Capture the cell that displays the provided text and extract its [X, Y] central coordinate. 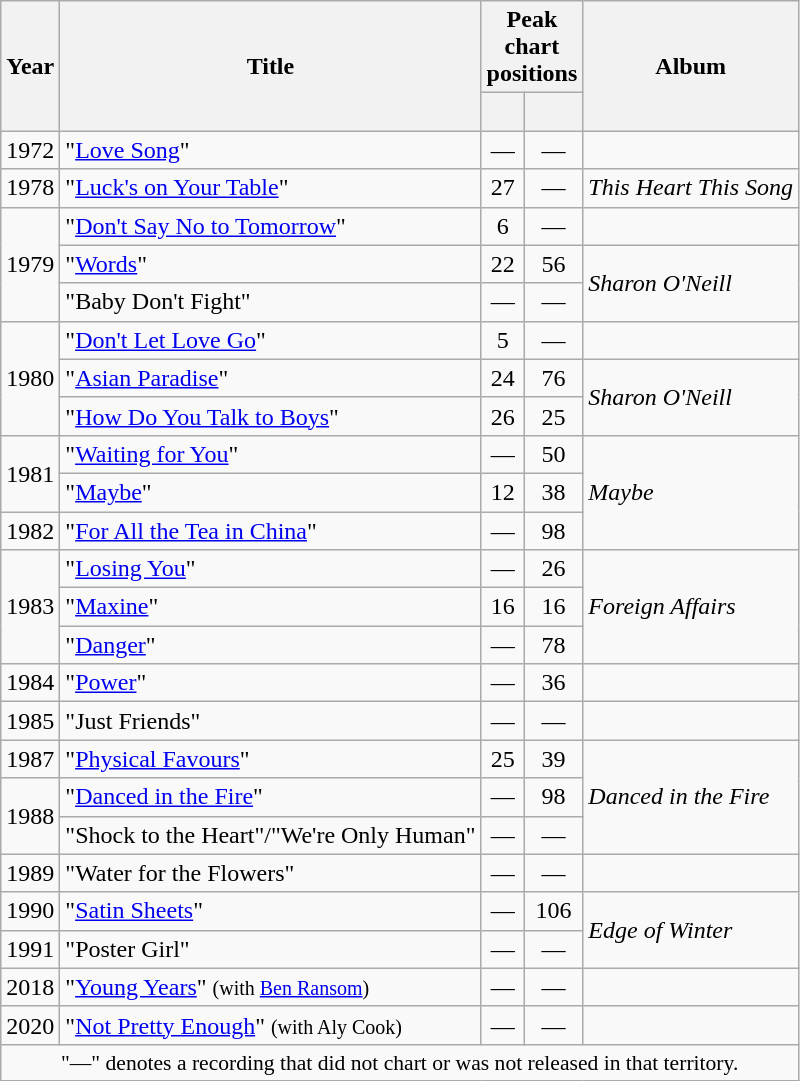
"Love Song" [270, 150]
1972 [30, 150]
Danced in the Fire [691, 797]
6 [502, 226]
78 [553, 645]
1990 [30, 911]
"Power" [270, 683]
"Asian Paradise" [270, 378]
"Water for the Flowers" [270, 873]
"Maybe" [270, 492]
36 [553, 683]
Title [270, 66]
Edge of Winter [691, 930]
1987 [30, 759]
"Words" [270, 264]
76 [553, 378]
"Baby Don't Fight" [270, 302]
1991 [30, 949]
1982 [30, 531]
Year [30, 66]
1981 [30, 473]
"How Do You Talk to Boys" [270, 416]
"Poster Girl" [270, 949]
1988 [30, 816]
Maybe [691, 492]
"Just Friends" [270, 721]
"Young Years" (with Ben Ransom) [270, 987]
106 [553, 911]
2020 [30, 1025]
"Physical Favours" [270, 759]
5 [502, 340]
"Luck's on Your Table" [270, 188]
1989 [30, 873]
"Shock to the Heart"/"We're Only Human" [270, 835]
"Don't Say No to Tomorrow" [270, 226]
1978 [30, 188]
Foreign Affairs [691, 607]
50 [553, 454]
22 [502, 264]
"Waiting for You" [270, 454]
1984 [30, 683]
"For All the Tea in China" [270, 531]
"Maxine" [270, 607]
"—" denotes a recording that did not chart or was not released in that territory. [400, 1062]
"Danger" [270, 645]
2018 [30, 987]
Album [691, 66]
"Satin Sheets" [270, 911]
Peak chart positions [532, 47]
"Losing You" [270, 569]
"Don't Let Love Go" [270, 340]
"Danced in the Fire" [270, 797]
27 [502, 188]
39 [553, 759]
This Heart This Song [691, 188]
1983 [30, 607]
"Not Pretty Enough" (with Aly Cook) [270, 1025]
1980 [30, 378]
1979 [30, 264]
24 [502, 378]
1985 [30, 721]
12 [502, 492]
56 [553, 264]
38 [553, 492]
